Pinpoint the cell where the given text exists, returning its [X, Y] midpoint coordinate. 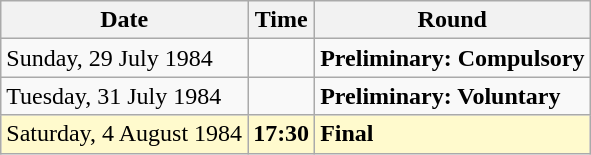
Saturday, 4 August 1984 [124, 134]
Final [452, 134]
Round [452, 20]
Sunday, 29 July 1984 [124, 58]
Tuesday, 31 July 1984 [124, 96]
Time [282, 20]
Preliminary: Voluntary [452, 96]
Preliminary: Compulsory [452, 58]
Date [124, 20]
17:30 [282, 134]
